Locate the cell with the specified text and output its [x, y] center coordinate. 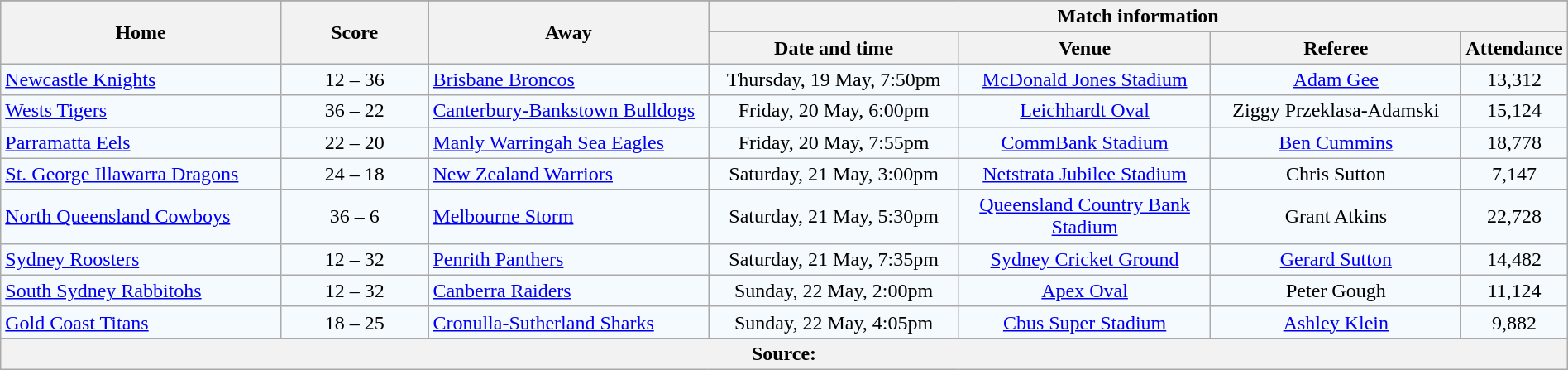
12 – 36 [354, 79]
Brisbane Broncos [569, 79]
Sunday, 22 May, 2:00pm [834, 291]
Gold Coast Titans [141, 322]
Grant Atkins [1336, 217]
Penrith Panthers [569, 259]
Match information [1138, 17]
Sunday, 22 May, 4:05pm [834, 322]
22,728 [1514, 217]
McDonald Jones Stadium [1084, 79]
CommBank Stadium [1084, 142]
24 – 18 [354, 174]
Sydney Roosters [141, 259]
13,312 [1514, 79]
Sydney Cricket Ground [1084, 259]
Saturday, 21 May, 3:00pm [834, 174]
Date and time [834, 48]
New Zealand Warriors [569, 174]
Ben Cummins [1336, 142]
Saturday, 21 May, 5:30pm [834, 217]
7,147 [1514, 174]
Chris Sutton [1336, 174]
Manly Warringah Sea Eagles [569, 142]
Queensland Country Bank Stadium [1084, 217]
St. George Illawarra Dragons [141, 174]
Away [569, 32]
11,124 [1514, 291]
Score [354, 32]
Melbourne Storm [569, 217]
Attendance [1514, 48]
Parramatta Eels [141, 142]
North Queensland Cowboys [141, 217]
Friday, 20 May, 6:00pm [834, 111]
Referee [1336, 48]
Newcastle Knights [141, 79]
Gerard Sutton [1336, 259]
18,778 [1514, 142]
Cbus Super Stadium [1084, 322]
22 – 20 [354, 142]
Cronulla-Sutherland Sharks [569, 322]
Canberra Raiders [569, 291]
9,882 [1514, 322]
15,124 [1514, 111]
Ziggy Przeklasa-Adamski [1336, 111]
Canterbury-Bankstown Bulldogs [569, 111]
36 – 22 [354, 111]
Netstrata Jubilee Stadium [1084, 174]
18 – 25 [354, 322]
Home [141, 32]
Source: [784, 353]
36 – 6 [354, 217]
Saturday, 21 May, 7:35pm [834, 259]
Venue [1084, 48]
14,482 [1514, 259]
Friday, 20 May, 7:55pm [834, 142]
Apex Oval [1084, 291]
Leichhardt Oval [1084, 111]
Adam Gee [1336, 79]
South Sydney Rabbitohs [141, 291]
Ashley Klein [1336, 322]
Thursday, 19 May, 7:50pm [834, 79]
Wests Tigers [141, 111]
Peter Gough [1336, 291]
